Provide the (x, y) coordinate of the cell's center where the given text is located.  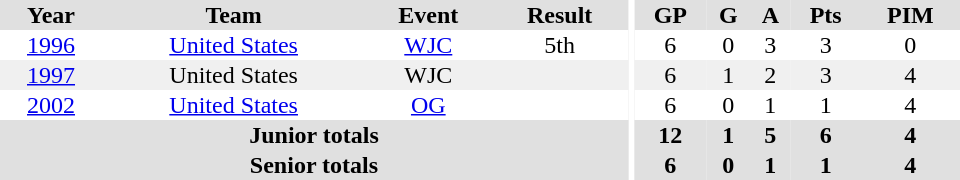
1996 (51, 45)
2002 (51, 105)
2 (770, 75)
Senior totals (314, 165)
Event (428, 15)
1997 (51, 75)
12 (670, 135)
Team (234, 15)
A (770, 15)
Result (560, 15)
OG (428, 105)
5 (770, 135)
G (728, 15)
GP (670, 15)
PIM (910, 15)
5th (560, 45)
Junior totals (314, 135)
Pts (826, 15)
Year (51, 15)
